Detect which cell encompasses the target text, then output its (x, y) center coordinate. 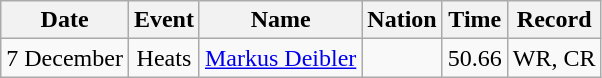
Date (65, 20)
Name (280, 20)
Heats (164, 58)
7 December (65, 58)
WR, CR (554, 58)
Markus Deibler (280, 58)
Record (554, 20)
Event (164, 20)
50.66 (474, 58)
Nation (402, 20)
Time (474, 20)
